Find where the given text appears and provide that cell's center as [X, Y] coordinate. 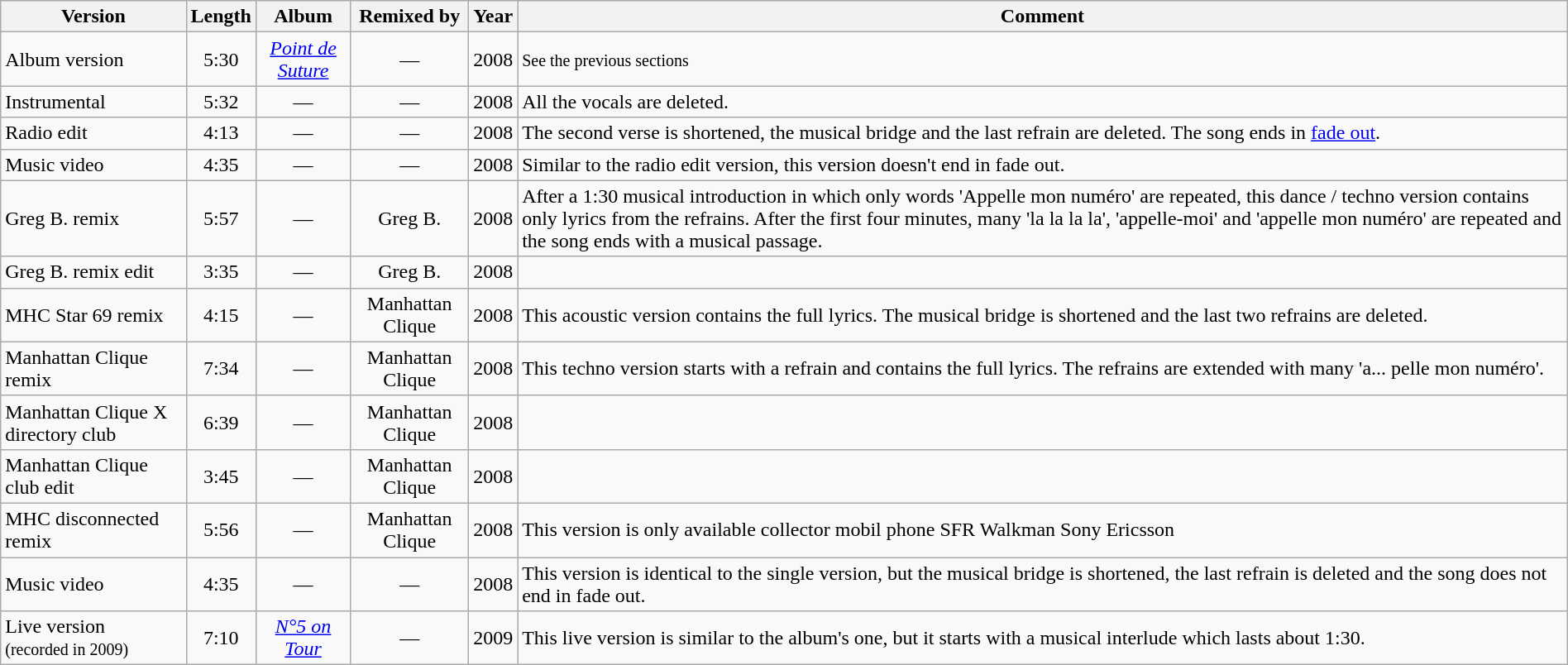
2009 [493, 639]
Album [303, 17]
Comment [1043, 17]
5:56 [221, 529]
MHC disconnected remix [93, 529]
5:30 [221, 60]
3:45 [221, 476]
Manhattan Clique X directory club [93, 422]
5:57 [221, 218]
Version [93, 17]
Similar to the radio edit version, this version doesn't end in fade out. [1043, 165]
The second verse is shortened, the musical bridge and the last refrain are deleted. The song ends in fade out. [1043, 133]
Manhattan Clique club edit [93, 476]
This acoustic version contains the full lyrics. The musical bridge is shortened and the last two refrains are deleted. [1043, 314]
See the previous sections [1043, 60]
This techno version starts with a refrain and contains the full lyrics. The refrains are extended with many 'a... pelle mon numéro'. [1043, 369]
3:35 [221, 272]
5:32 [221, 102]
Manhattan Clique remix [93, 369]
This live version is similar to the album's one, but it starts with a musical interlude which lasts about 1:30. [1043, 639]
Instrumental [93, 102]
Radio edit [93, 133]
N°5 on Tour [303, 639]
Greg B. remix edit [93, 272]
Album version [93, 60]
Live version (recorded in 2009) [93, 639]
This version is only available collector mobil phone SFR Walkman Sony Ericsson [1043, 529]
Greg B. remix [93, 218]
Point de Suture [303, 60]
4:15 [221, 314]
All the vocals are deleted. [1043, 102]
Year [493, 17]
MHC Star 69 remix [93, 314]
7:10 [221, 639]
6:39 [221, 422]
Length [221, 17]
4:13 [221, 133]
7:34 [221, 369]
Remixed by [410, 17]
